Pinpoint the cell where the given text exists, returning its [X, Y] midpoint coordinate. 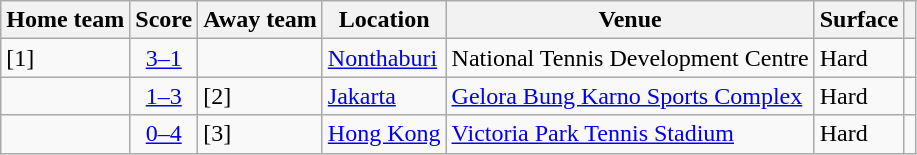
1–3 [164, 96]
Away team [260, 20]
Location [384, 20]
Score [164, 20]
Jakarta [384, 96]
Nonthaburi [384, 58]
Hong Kong [384, 134]
Gelora Bung Karno Sports Complex [630, 96]
Victoria Park Tennis Stadium [630, 134]
[2] [260, 96]
National Tennis Development Centre [630, 58]
Surface [859, 20]
Home team [66, 20]
Venue [630, 20]
[3] [260, 134]
[1] [66, 58]
0–4 [164, 134]
3–1 [164, 58]
